From the cell containing the given text, extract its center point as [X, Y] coordinate. 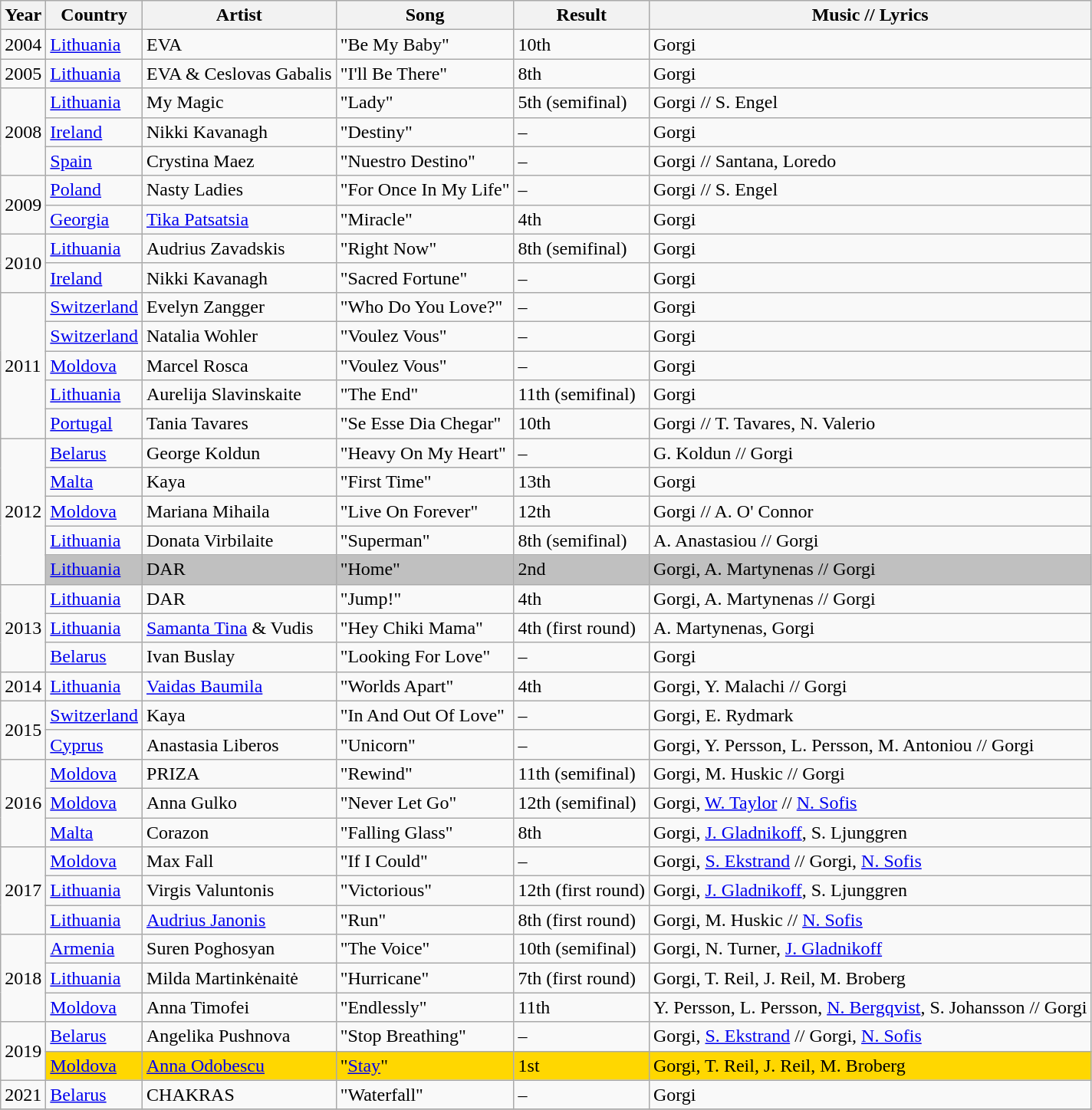
"The End" [425, 395]
4th (first round) [581, 628]
Gorgi, Y. Malachi // Gorgi [870, 686]
"Miracle" [425, 219]
Nasty Ladies [239, 190]
Gorgi, E. Rydmark [870, 715]
"Victorious" [425, 891]
2017 [23, 891]
12th (semifinal) [581, 803]
"Never Let Go" [425, 803]
Corazon [239, 832]
Result [581, 15]
Samanta Tina & Vudis [239, 628]
Crystina Maez [239, 161]
Gorgi // Santana, Loredo [870, 161]
My Magic [239, 103]
Angelika Pushnova [239, 1036]
"Sacred Fortune" [425, 277]
Aurelija Slavinskaite [239, 395]
"Nuestro Destino" [425, 161]
Suren Poghosyan [239, 949]
"Looking For Love" [425, 657]
Anna Timofei [239, 1007]
10th (semifinal) [581, 949]
2013 [23, 628]
"Live On Forever" [425, 511]
"Lady" [425, 103]
Anna Gulko [239, 803]
1st [581, 1066]
Marcel Rosca [239, 366]
2004 [23, 44]
"Stop Breathing" [425, 1036]
2019 [23, 1051]
13th [581, 482]
Donata Virbilaite [239, 540]
EVA & Ceslovas Gabalis [239, 74]
2nd [581, 570]
Anna Odobescu [239, 1066]
Gorgi, W. Taylor // N. Sofis [870, 803]
2016 [23, 803]
"Falling Glass" [425, 832]
2021 [23, 1095]
"Unicorn" [425, 744]
Gorgi // A. O' Connor [870, 511]
"Hey Chiki Mama" [425, 628]
"Worlds Apart" [425, 686]
Mariana Mihaila [239, 511]
"Se Esse Dia Chegar" [425, 424]
"Endlessly" [425, 1007]
G. Koldun // Gorgi [870, 453]
Milda Martinkėnaitė [239, 978]
"Right Now" [425, 248]
Portugal [94, 424]
A. Martynenas, Gorgi [870, 628]
"Home" [425, 570]
"Heavy On My Heart" [425, 453]
"Stay" [425, 1066]
Georgia [94, 219]
Max Fall [239, 862]
Armenia [94, 949]
Gorgi, N. Turner, J. Gladnikoff [870, 949]
2008 [23, 132]
"If I Could" [425, 862]
Audrius Janonis [239, 920]
2014 [23, 686]
A. Anastasiou // Gorgi [870, 540]
Ivan Buslay [239, 657]
7th (first round) [581, 978]
"Superman" [425, 540]
Tania Tavares [239, 424]
2015 [23, 730]
Poland [94, 190]
Virgis Valuntonis [239, 891]
2005 [23, 74]
Evelyn Zangger [239, 307]
"The Voice" [425, 949]
"Be My Baby" [425, 44]
EVA [239, 44]
12th (first round) [581, 891]
"Destiny" [425, 132]
Cyprus [94, 744]
12th [581, 511]
"Hurricane" [425, 978]
Gorgi, M. Huskic // N. Sofis [870, 920]
"Rewind" [425, 773]
5th (semifinal) [581, 103]
Artist [239, 15]
"Who Do You Love?" [425, 307]
"For Once In My Life" [425, 190]
"Run" [425, 920]
PRIZA [239, 773]
8th (first round) [581, 920]
George Koldun [239, 453]
2018 [23, 978]
Gorgi, M. Huskic // Gorgi [870, 773]
Natalia Wohler [239, 336]
Tika Patsatsia [239, 219]
"Waterfall" [425, 1095]
2011 [23, 365]
Song [425, 15]
2009 [23, 205]
Audrius Zavadskis [239, 248]
Year [23, 15]
"I'll Be There" [425, 74]
2012 [23, 511]
Country [94, 15]
Anastasia Liberos [239, 744]
Music // Lyrics [870, 15]
Vaidas Baumila [239, 686]
Spain [94, 161]
11th [581, 1007]
Gorgi, Y. Persson, L. Persson, M. Antoniou // Gorgi [870, 744]
"In And Out Of Love" [425, 715]
"Jump!" [425, 599]
CHAKRAS [239, 1095]
Gorgi // T. Tavares, N. Valerio [870, 424]
"First Time" [425, 482]
Y. Persson, L. Persson, N. Bergqvist, S. Johansson // Gorgi [870, 1007]
2010 [23, 263]
